From the cell containing the given text, extract its center point as (X, Y) coordinate. 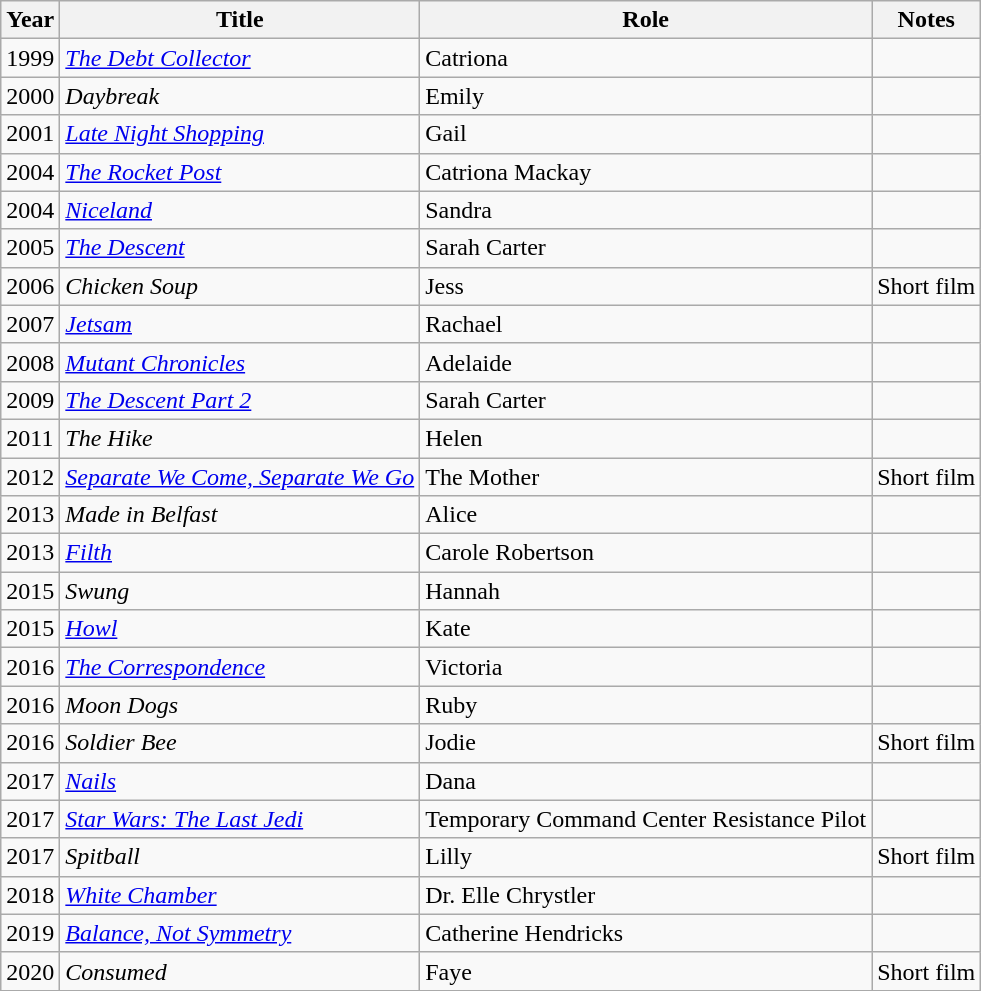
2012 (30, 477)
Chicken Soup (240, 286)
The Rocket Post (240, 172)
Gail (646, 134)
Dr. Elle Chrystler (646, 895)
Separate We Come, Separate We Go (240, 477)
The Descent (240, 248)
Title (240, 20)
Moon Dogs (240, 705)
Kate (646, 629)
Howl (240, 629)
Alice (646, 515)
The Debt Collector (240, 58)
Rachael (646, 324)
Nails (240, 781)
Soldier Bee (240, 743)
Filth (240, 553)
Late Night Shopping (240, 134)
Swung (240, 591)
Jodie (646, 743)
White Chamber (240, 895)
The Correspondence (240, 667)
Emily (646, 96)
Ruby (646, 705)
The Hike (240, 438)
Year (30, 20)
Mutant Chronicles (240, 362)
Notes (926, 20)
2008 (30, 362)
Helen (646, 438)
Catherine Hendricks (646, 933)
2001 (30, 134)
The Descent Part 2 (240, 400)
2006 (30, 286)
2011 (30, 438)
2019 (30, 933)
2020 (30, 971)
Consumed (240, 971)
Catriona Mackay (646, 172)
Star Wars: The Last Jedi (240, 819)
Spitball (240, 857)
Adelaide (646, 362)
1999 (30, 58)
Sandra (646, 210)
Balance, Not Symmetry (240, 933)
Niceland (240, 210)
Daybreak (240, 96)
Hannah (646, 591)
Faye (646, 971)
Lilly (646, 857)
Catriona (646, 58)
2000 (30, 96)
The Mother (646, 477)
Jetsam (240, 324)
2009 (30, 400)
2005 (30, 248)
2007 (30, 324)
Dana (646, 781)
Victoria (646, 667)
2018 (30, 895)
Jess (646, 286)
Temporary Command Center Resistance Pilot (646, 819)
Made in Belfast (240, 515)
Role (646, 20)
Carole Robertson (646, 553)
